Identify which cell holds the provided text, then report its [X, Y] central coordinate. 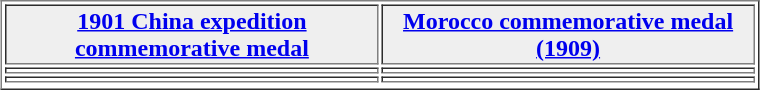
1901 China expedition commemorative medal [192, 34]
Morocco commemorative medal (1909) [568, 34]
